Locate the cell with the specified text and output its [X, Y] center coordinate. 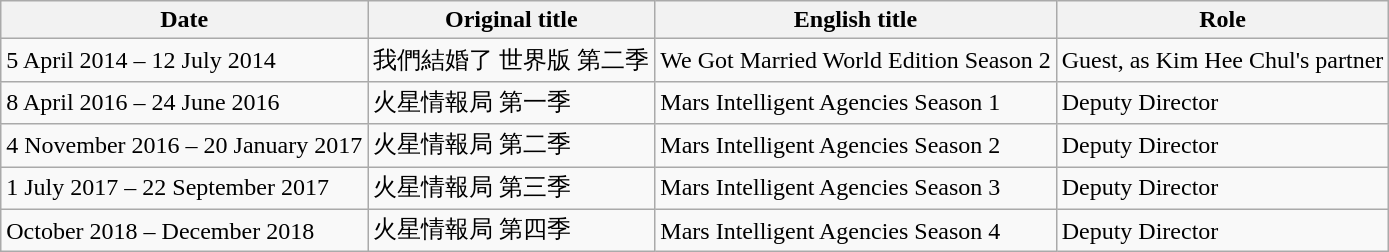
We Got Married World Edition Season 2 [856, 60]
我們結婚了 世界版 第二季 [512, 60]
火星情報局 第二季 [512, 146]
火星情報局 第三季 [512, 188]
5 April 2014 – 12 July 2014 [184, 60]
4 November 2016 – 20 January 2017 [184, 146]
8 April 2016 – 24 June 2016 [184, 102]
Mars Intelligent Agencies Season 2 [856, 146]
October 2018 – December 2018 [184, 230]
Date [184, 20]
火星情報局 第一季 [512, 102]
Original title [512, 20]
English title [856, 20]
Mars Intelligent Agencies Season 1 [856, 102]
Mars Intelligent Agencies Season 4 [856, 230]
Role [1222, 20]
Mars Intelligent Agencies Season 3 [856, 188]
1 July 2017 – 22 September 2017 [184, 188]
火星情報局 第四季 [512, 230]
Guest, as Kim Hee Chul's partner [1222, 60]
